Scan for the cell matching the given text and deliver its (X, Y) coordinate at center. 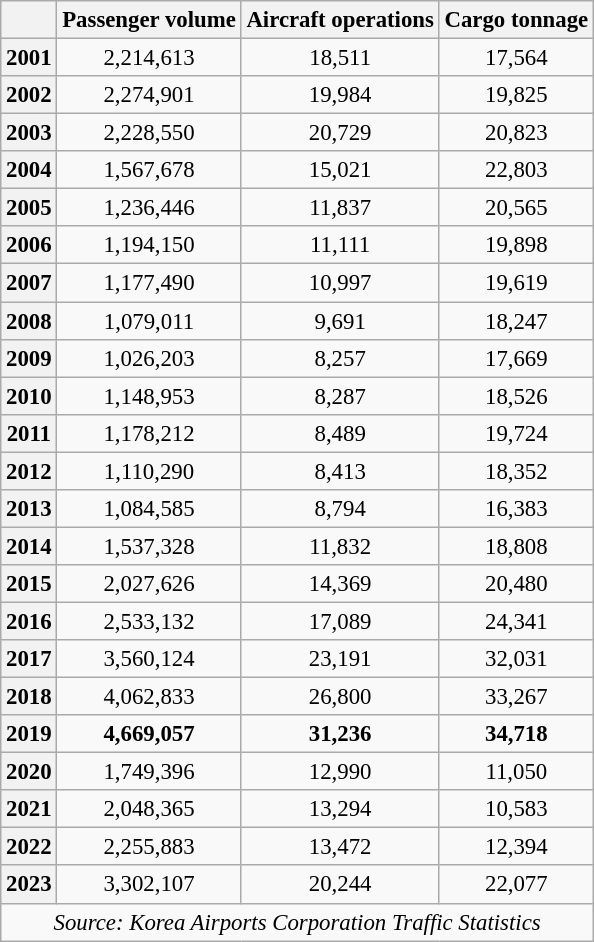
18,511 (340, 58)
24,341 (516, 621)
2,533,132 (149, 621)
12,990 (340, 772)
1,148,953 (149, 396)
2011 (29, 433)
1,194,150 (149, 245)
2013 (29, 509)
13,294 (340, 809)
33,267 (516, 697)
1,749,396 (149, 772)
17,564 (516, 58)
20,565 (516, 208)
1,236,446 (149, 208)
15,021 (340, 170)
2007 (29, 283)
2,027,626 (149, 584)
20,244 (340, 885)
2018 (29, 697)
11,050 (516, 772)
1,079,011 (149, 321)
8,257 (340, 358)
Source: Korea Airports Corporation Traffic Statistics (298, 922)
20,480 (516, 584)
11,832 (340, 546)
2010 (29, 396)
2008 (29, 321)
19,825 (516, 95)
20,823 (516, 133)
2012 (29, 471)
34,718 (516, 734)
18,352 (516, 471)
12,394 (516, 847)
2,274,901 (149, 95)
18,247 (516, 321)
2020 (29, 772)
2016 (29, 621)
2006 (29, 245)
19,619 (516, 283)
2009 (29, 358)
17,669 (516, 358)
22,803 (516, 170)
2,214,613 (149, 58)
32,031 (516, 659)
Aircraft operations (340, 20)
8,489 (340, 433)
2002 (29, 95)
1,537,328 (149, 546)
16,383 (516, 509)
2,228,550 (149, 133)
19,724 (516, 433)
10,997 (340, 283)
13,472 (340, 847)
Passenger volume (149, 20)
8,413 (340, 471)
2001 (29, 58)
10,583 (516, 809)
2003 (29, 133)
Cargo tonnage (516, 20)
2022 (29, 847)
14,369 (340, 584)
1,084,585 (149, 509)
11,837 (340, 208)
4,669,057 (149, 734)
17,089 (340, 621)
3,560,124 (149, 659)
1,178,212 (149, 433)
18,526 (516, 396)
20,729 (340, 133)
2014 (29, 546)
1,177,490 (149, 283)
31,236 (340, 734)
1,567,678 (149, 170)
1,110,290 (149, 471)
26,800 (340, 697)
8,287 (340, 396)
2004 (29, 170)
23,191 (340, 659)
2023 (29, 885)
19,898 (516, 245)
19,984 (340, 95)
18,808 (516, 546)
8,794 (340, 509)
2019 (29, 734)
2017 (29, 659)
22,077 (516, 885)
9,691 (340, 321)
4,062,833 (149, 697)
2021 (29, 809)
2,048,365 (149, 809)
11,111 (340, 245)
3,302,107 (149, 885)
1,026,203 (149, 358)
2005 (29, 208)
2015 (29, 584)
2,255,883 (149, 847)
